Extract the (x, y) coordinate from the center of the cell holding the provided text.  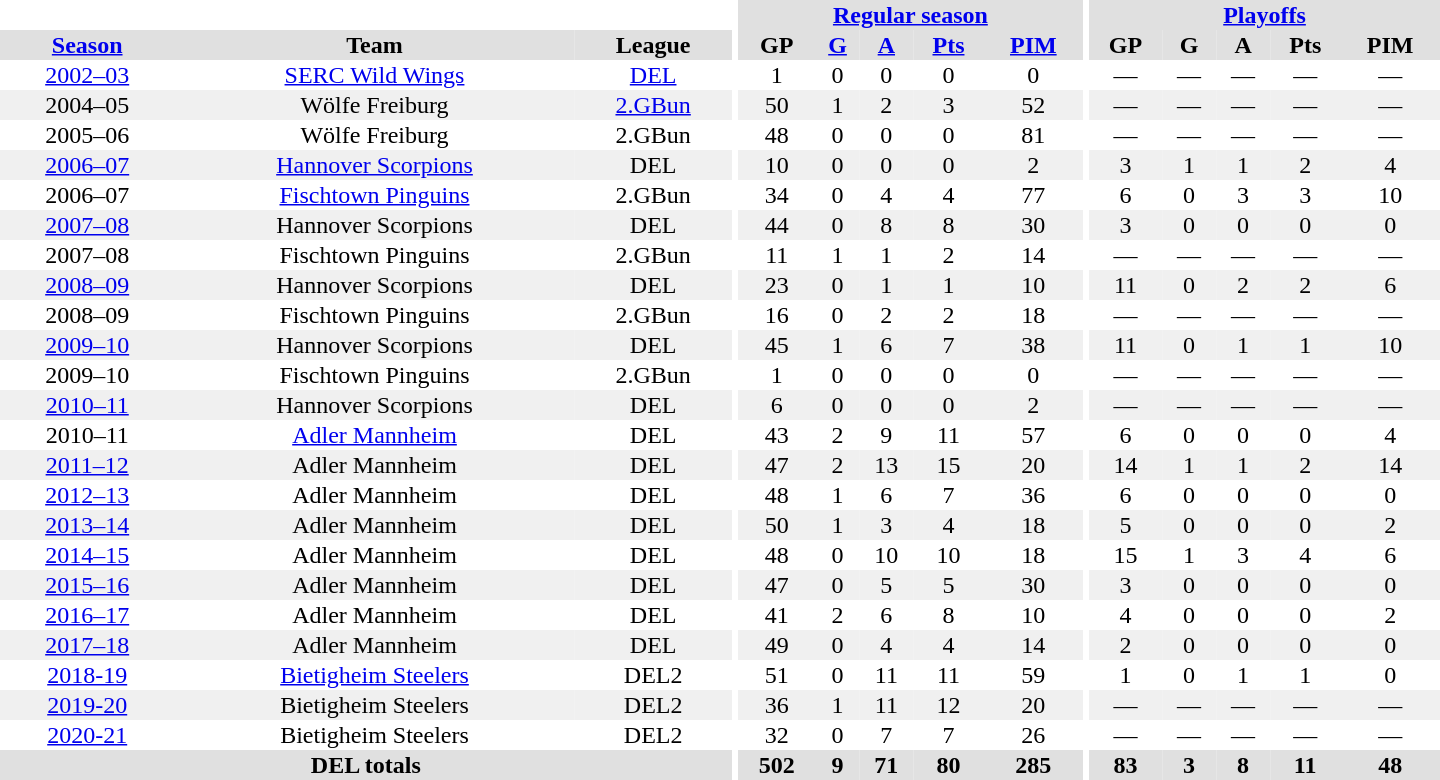
Playoffs (1264, 15)
45 (777, 345)
49 (777, 645)
38 (1034, 345)
2016–17 (87, 615)
13 (886, 465)
57 (1034, 435)
44 (777, 225)
2012–13 (87, 495)
83 (1126, 765)
502 (777, 765)
Season (87, 45)
SERC Wild Wings (374, 75)
12 (948, 705)
Team (374, 45)
43 (777, 435)
2014–15 (87, 555)
2004–05 (87, 105)
34 (777, 195)
23 (777, 285)
52 (1034, 105)
77 (1034, 195)
DEL totals (366, 765)
2018-19 (87, 675)
81 (1034, 135)
41 (777, 615)
2005–06 (87, 135)
59 (1034, 675)
285 (1034, 765)
League (654, 45)
Regular season (910, 15)
32 (777, 735)
2017–18 (87, 645)
2020-21 (87, 735)
2002–03 (87, 75)
2019-20 (87, 705)
71 (886, 765)
51 (777, 675)
16 (777, 315)
2015–16 (87, 585)
2013–14 (87, 525)
80 (948, 765)
26 (1034, 735)
2011–12 (87, 465)
